Provide the [X, Y] coordinate of the cell's center where the given text is located.  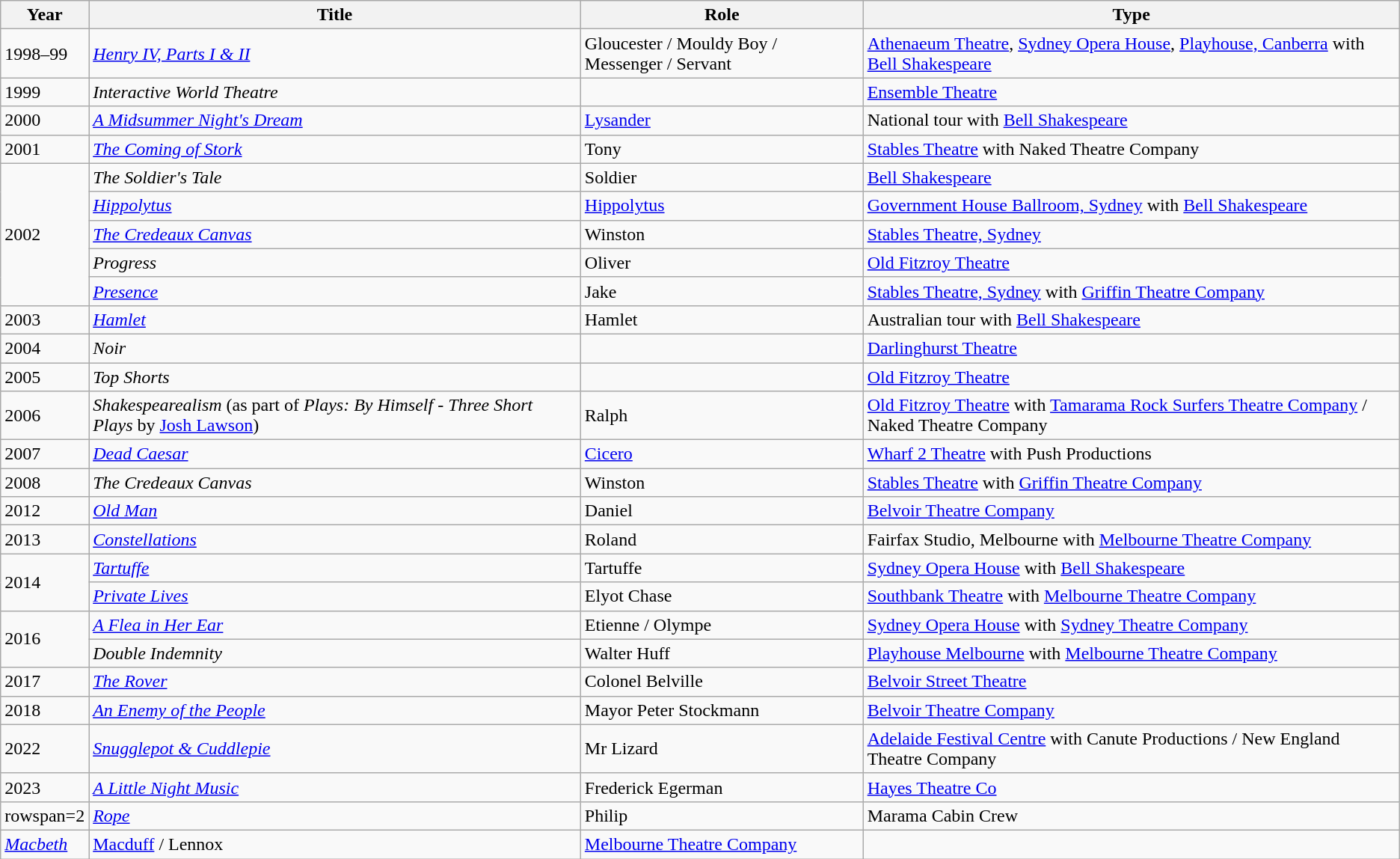
1999 [45, 92]
A Little Night Music [335, 787]
Ralph [722, 416]
Lysander [722, 120]
2004 [45, 348]
Fairfax Studio, Melbourne with Melbourne Theatre Company [1131, 539]
Stables Theatre, Sydney [1131, 234]
2008 [45, 483]
Marama Cabin Crew [1131, 816]
Colonel Belville [722, 682]
Top Shorts [335, 376]
A Flea in Her Ear [335, 625]
2005 [45, 376]
Type [1131, 15]
Macbeth [45, 844]
Soldier [722, 177]
The Soldier's Tale [335, 177]
Stables Theatre, Sydney with Griffin Theatre Company [1131, 291]
National tour with Bell Shakespeare [1131, 120]
Daniel [722, 511]
Gloucester / Mouldy Boy / Messenger / Servant [722, 54]
Oliver [722, 263]
Title [335, 15]
2023 [45, 787]
Ensemble Theatre [1131, 92]
Mayor Peter Stockmann [722, 710]
Tony [722, 149]
Stables Theatre with Griffin Theatre Company [1131, 483]
Government House Ballroom, Sydney with Bell Shakespeare [1131, 206]
Henry IV, Parts I & II [335, 54]
Jake [722, 291]
Double Indemnity [335, 653]
Presence [335, 291]
Philip [722, 816]
Mr Lizard [722, 748]
2003 [45, 320]
2013 [45, 539]
Walter Huff [722, 653]
Macduff / Lennox [335, 844]
Snugglepot & Cuddlepie [335, 748]
Private Lives [335, 596]
Roland [722, 539]
Progress [335, 263]
Hayes Theatre Co [1131, 787]
Bell Shakespeare [1131, 177]
Wharf 2 Theatre with Push Productions [1131, 454]
2022 [45, 748]
Role [722, 15]
Shakespearealism (as part of Plays: By Himself - Three Short Plays by Josh Lawson) [335, 416]
Etienne / Olympe [722, 625]
2000 [45, 120]
rowspan=2 [45, 816]
Stables Theatre with Naked Theatre Company [1131, 149]
Australian tour with Bell Shakespeare [1131, 320]
Southbank Theatre with Melbourne Theatre Company [1131, 596]
The Rover [335, 682]
Year [45, 15]
Melbourne Theatre Company [722, 844]
An Enemy of the People [335, 710]
Sydney Opera House with Sydney Theatre Company [1131, 625]
Elyot Chase [722, 596]
Cicero [722, 454]
Playhouse Melbourne with Melbourne Theatre Company [1131, 653]
2002 [45, 234]
Dead Caesar [335, 454]
2006 [45, 416]
Constellations [335, 539]
Sydney Opera House with Bell Shakespeare [1131, 568]
The Coming of Stork [335, 149]
2012 [45, 511]
2014 [45, 582]
Interactive World Theatre [335, 92]
Rope [335, 816]
Athenaeum Theatre, Sydney Opera House, Playhouse, Canberra with Bell Shakespeare [1131, 54]
A Midsummer Night's Dream [335, 120]
Belvoir Street Theatre [1131, 682]
2001 [45, 149]
Frederick Egerman [722, 787]
Darlinghurst Theatre [1131, 348]
2018 [45, 710]
Adelaide Festival Centre with Canute Productions / New England Theatre Company [1131, 748]
2016 [45, 639]
1998–99 [45, 54]
Noir [335, 348]
2007 [45, 454]
Old Man [335, 511]
Old Fitzroy Theatre with Tamarama Rock Surfers Theatre Company / Naked Theatre Company [1131, 416]
2017 [45, 682]
